Return [X, Y] of the center of cell containing provided text 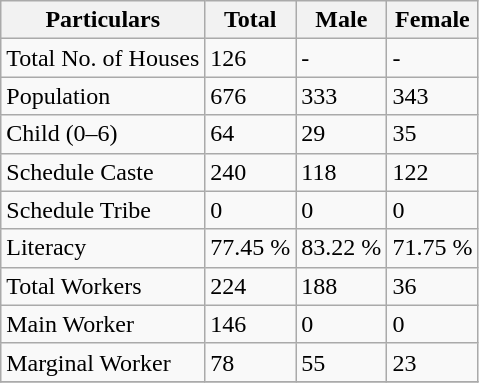
55 [342, 362]
Total [250, 20]
240 [250, 172]
122 [432, 172]
77.45 % [250, 248]
Schedule Caste [103, 172]
71.75 % [432, 248]
78 [250, 362]
343 [432, 96]
Total No. of Houses [103, 58]
83.22 % [342, 248]
146 [250, 324]
Population [103, 96]
Child (0–6) [103, 134]
Literacy [103, 248]
Female [432, 20]
Main Worker [103, 324]
Male [342, 20]
Particulars [103, 20]
23 [432, 362]
188 [342, 286]
36 [432, 286]
333 [342, 96]
224 [250, 286]
64 [250, 134]
35 [432, 134]
118 [342, 172]
Marginal Worker [103, 362]
Total Workers [103, 286]
126 [250, 58]
676 [250, 96]
29 [342, 134]
Schedule Tribe [103, 210]
